Identify which cell holds the provided text, then report its (X, Y) central coordinate. 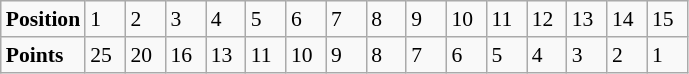
25 (105, 55)
Points (43, 55)
20 (145, 55)
14 (627, 19)
16 (185, 55)
Position (43, 19)
15 (667, 19)
12 (547, 19)
